Extract the [X, Y] coordinate from the center of the cell holding the provided text.  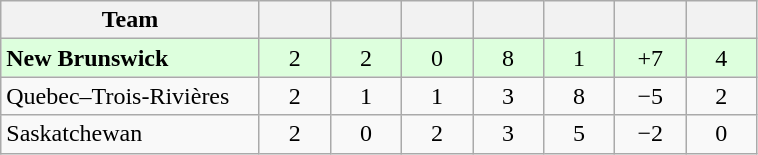
−2 [650, 134]
Team [130, 20]
New Brunswick [130, 58]
+7 [650, 58]
4 [722, 58]
Saskatchewan [130, 134]
5 [580, 134]
Quebec–Trois-Rivières [130, 96]
−5 [650, 96]
